Locate the cell with the specified text and output its (x, y) center coordinate. 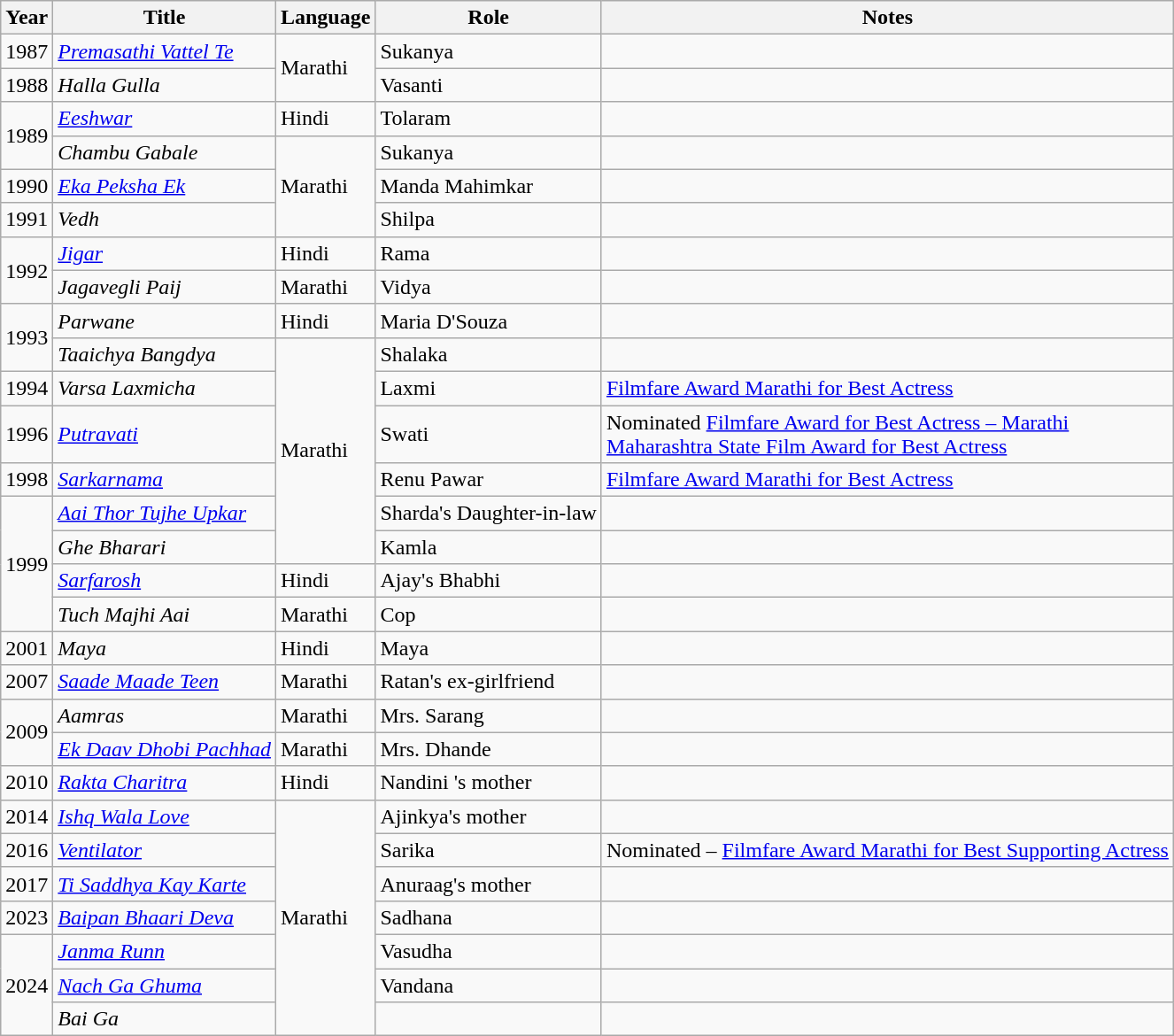
Kamla (489, 547)
Ajinkya's mother (489, 816)
2001 (27, 648)
Maria D'Souza (489, 321)
Ratan's ex-girlfriend (489, 682)
1988 (27, 85)
Nominated – Filmfare Award Marathi for Best Supporting Actress (887, 850)
Saade Maade Teen (165, 682)
Halla Gulla (165, 85)
Manda Mahimkar (489, 186)
1987 (27, 51)
Janma Runn (165, 951)
2014 (27, 816)
Chambu Gabale (165, 152)
2023 (27, 917)
Shalaka (489, 354)
Varsa Laxmicha (165, 388)
2017 (27, 884)
Notes (887, 18)
1991 (27, 220)
Aai Thor Tujhe Upkar (165, 514)
Vasanti (489, 85)
1998 (27, 480)
2010 (27, 783)
2016 (27, 850)
Nach Ga Ghuma (165, 986)
Ajay's Bhabhi (489, 581)
Sadhana (489, 917)
1994 (27, 388)
Nominated Filmfare Award for Best Actress – Marathi Maharashtra State Film Award for Best Actress (887, 434)
Renu Pawar (489, 480)
Ti Saddhya Kay Karte (165, 884)
Rakta Charitra (165, 783)
Vidya (489, 287)
Aamras (165, 715)
2007 (27, 682)
1990 (27, 186)
Taaichya Bangdya (165, 354)
Rama (489, 253)
Ek Daav Dhobi Pachhad (165, 749)
1999 (27, 564)
1989 (27, 135)
Vedh (165, 220)
Swati (489, 434)
Nandini 's mother (489, 783)
Sarfarosh (165, 581)
Ishq Wala Love (165, 816)
Mrs. Sarang (489, 715)
Cop (489, 615)
Vandana (489, 986)
Bai Ga (165, 1019)
Sharda's Daughter-in-law (489, 514)
Year (27, 18)
2024 (27, 985)
Shilpa (489, 220)
Eka Peksha Ek (165, 186)
Jagavegli Paij (165, 287)
2009 (27, 732)
Ghe Bharari (165, 547)
Baipan Bhaari Deva (165, 917)
Mrs. Dhande (489, 749)
Role (489, 18)
1993 (27, 337)
Sarkarnama (165, 480)
Premasathi Vattel Te (165, 51)
Laxmi (489, 388)
Tolaram (489, 119)
Ventilator (165, 850)
Tuch Majhi Aai (165, 615)
1992 (27, 270)
Eeshwar (165, 119)
Title (165, 18)
Sarika (489, 850)
Jigar (165, 253)
Language (325, 18)
Parwane (165, 321)
Putravati (165, 434)
Anuraag's mother (489, 884)
1996 (27, 434)
Vasudha (489, 951)
